Extract the [x, y] coordinate from the center of the cell holding the provided text.  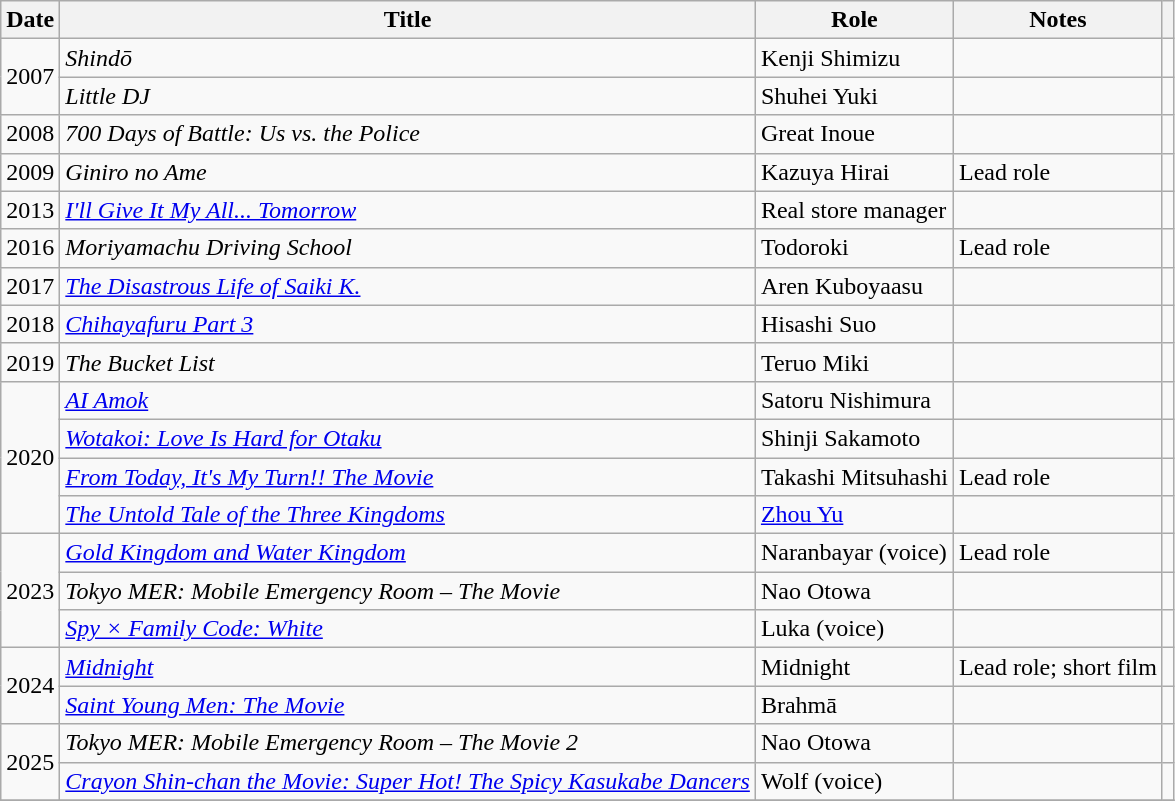
Teruo Miki [854, 362]
Kenji Shimizu [854, 58]
Luka (voice) [854, 629]
The Untold Tale of the Three Kingdoms [408, 515]
2019 [30, 362]
Shinji Sakamoto [854, 438]
2018 [30, 324]
Moriyamachu Driving School [408, 248]
Tokyo MER: Mobile Emergency Room – The Movie [408, 591]
2009 [30, 172]
Wotakoi: Love Is Hard for Otaku [408, 438]
Aren Kuboyaasu [854, 286]
AI Amok [408, 400]
Zhou Yu [854, 515]
Lead role; short film [1058, 667]
2024 [30, 686]
Satoru Nishimura [854, 400]
Saint Young Men: The Movie [408, 705]
Real store manager [854, 210]
The Bucket List [408, 362]
Little DJ [408, 96]
Great Inoue [854, 134]
700 Days of Battle: Us vs. the Police [408, 134]
Todoroki [854, 248]
Chihayafuru Part 3 [408, 324]
2023 [30, 591]
2016 [30, 248]
Date [30, 20]
Shuhei Yuki [854, 96]
2020 [30, 457]
2025 [30, 762]
Wolf (voice) [854, 781]
From Today, It's My Turn!! The Movie [408, 477]
2013 [30, 210]
Kazuya Hirai [854, 172]
Takashi Mitsuhashi [854, 477]
I'll Give It My All... Tomorrow [408, 210]
2017 [30, 286]
2008 [30, 134]
Naranbayar (voice) [854, 553]
Hisashi Suo [854, 324]
Spy × Family Code: White [408, 629]
The Disastrous Life of Saiki K. [408, 286]
Giniro no Ame [408, 172]
Shindō [408, 58]
Role [854, 20]
Notes [1058, 20]
Brahmā [854, 705]
Gold Kingdom and Water Kingdom [408, 553]
Title [408, 20]
Crayon Shin-chan the Movie: Super Hot! The Spicy Kasukabe Dancers [408, 781]
2007 [30, 77]
Tokyo MER: Mobile Emergency Room – The Movie 2 [408, 743]
